Provide the (X, Y) coordinate of the cell's center where the given text is located.  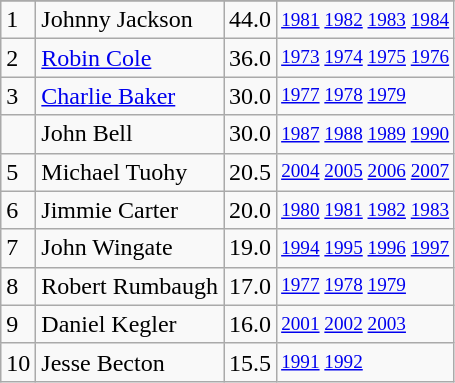
20.5 (250, 172)
6 (18, 210)
19.0 (250, 248)
1973 1974 1975 1976 (366, 58)
2 (18, 58)
5 (18, 172)
3 (18, 96)
9 (18, 324)
Jimmie Carter (130, 210)
1 (18, 20)
36.0 (250, 58)
1991 1992 (366, 362)
Michael Tuohy (130, 172)
7 (18, 248)
Daniel Kegler (130, 324)
John Bell (130, 134)
15.5 (250, 362)
10 (18, 362)
2001 2002 2003 (366, 324)
Robert Rumbaugh (130, 286)
1994 1995 1996 1997 (366, 248)
1987 1988 1989 1990 (366, 134)
17.0 (250, 286)
44.0 (250, 20)
8 (18, 286)
1981 1982 1983 1984 (366, 20)
John Wingate (130, 248)
20.0 (250, 210)
Robin Cole (130, 58)
Johnny Jackson (130, 20)
2004 2005 2006 2007 (366, 172)
Jesse Becton (130, 362)
Charlie Baker (130, 96)
16.0 (250, 324)
1980 1981 1982 1983 (366, 210)
